Identify which cell holds the provided text, then report its (X, Y) central coordinate. 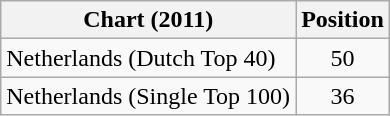
36 (343, 96)
Netherlands (Dutch Top 40) (148, 58)
Chart (2011) (148, 20)
Position (343, 20)
Netherlands (Single Top 100) (148, 96)
50 (343, 58)
